Return the (X, Y) coordinate for the center point of the cell that contains the specified text.  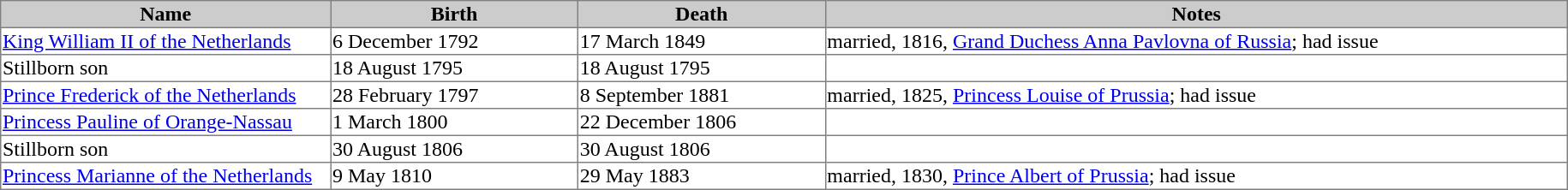
married, 1830, Prince Albert of Prussia; had issue (1196, 176)
8 September 1881 (701, 95)
1 March 1800 (454, 122)
Notes (1196, 15)
17 March 1849 (701, 41)
6 December 1792 (454, 41)
King William II of the Netherlands (166, 41)
Prince Frederick of the Netherlands (166, 95)
28 February 1797 (454, 95)
Princess Marianne of the Netherlands (166, 176)
Birth (454, 15)
9 May 1810 (454, 176)
Death (701, 15)
married, 1825, Princess Louise of Prussia; had issue (1196, 95)
Princess Pauline of Orange-Nassau (166, 122)
29 May 1883 (701, 176)
22 December 1806 (701, 122)
Name (166, 15)
married, 1816, Grand Duchess Anna Pavlovna of Russia; had issue (1196, 41)
